Scan for the cell matching the given text and deliver its (x, y) coordinate at center. 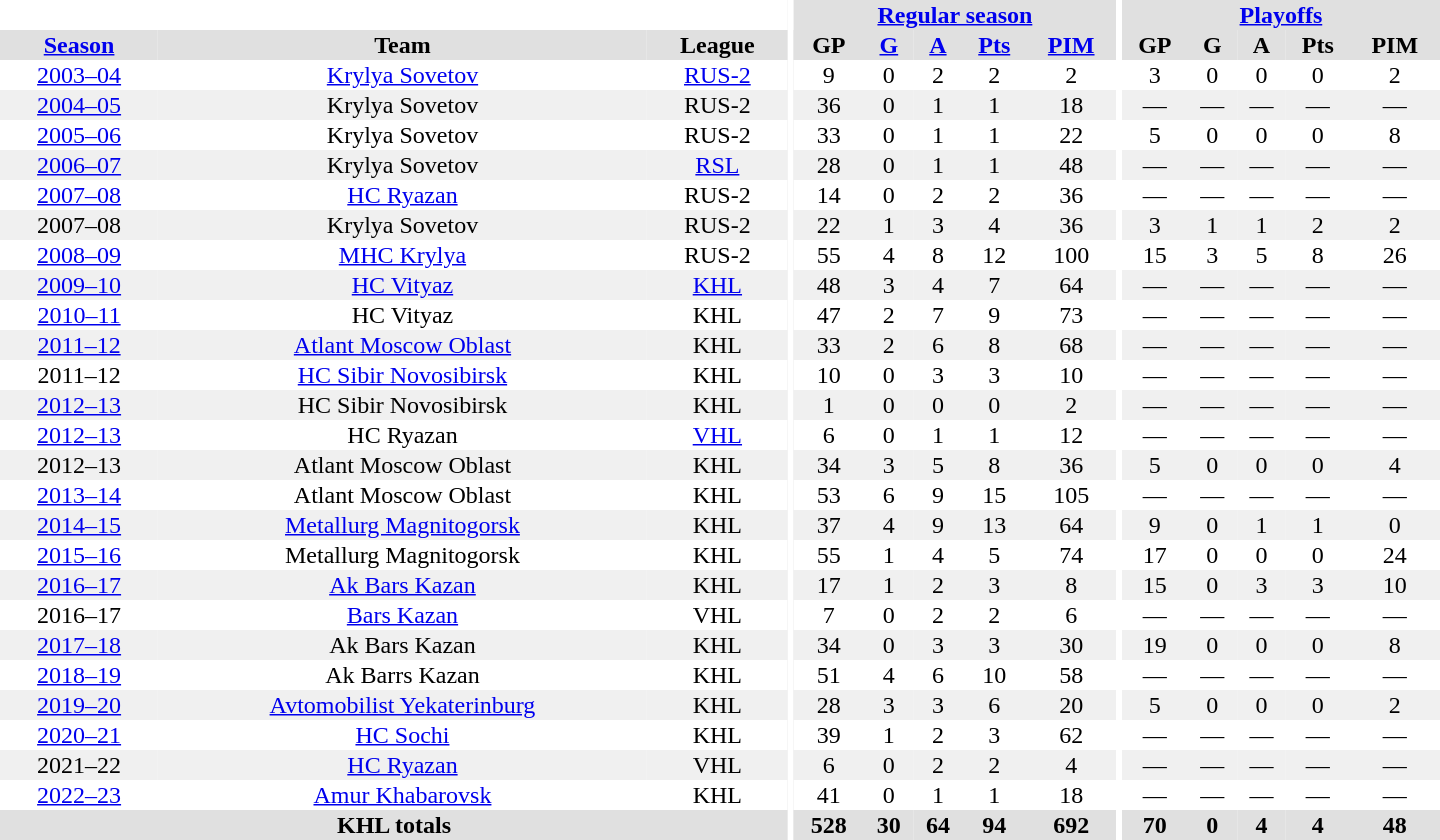
74 (1071, 555)
2003–04 (79, 75)
105 (1071, 495)
2019–20 (79, 705)
2010–11 (79, 315)
RSL (718, 165)
2009–10 (79, 285)
2017–18 (79, 645)
Ak Barrs Kazan (402, 675)
2013–14 (79, 495)
73 (1071, 315)
47 (828, 315)
70 (1155, 825)
KHL totals (394, 825)
2021–22 (79, 765)
Bars Kazan (402, 615)
HC Sochi (402, 735)
68 (1071, 345)
Amur Khabarovsk (402, 795)
24 (1395, 555)
51 (828, 675)
MHC Krylya (402, 255)
Playoffs (1281, 15)
2015–16 (79, 555)
20 (1071, 705)
2006–07 (79, 165)
Regular season (954, 15)
58 (1071, 675)
2005–06 (79, 135)
2022–23 (79, 795)
100 (1071, 255)
26 (1395, 255)
Avtomobilist Yekaterinburg (402, 705)
62 (1071, 735)
39 (828, 735)
2020–21 (79, 735)
2014–15 (79, 525)
13 (994, 525)
19 (1155, 645)
528 (828, 825)
Team (402, 45)
692 (1071, 825)
53 (828, 495)
41 (828, 795)
League (718, 45)
94 (994, 825)
2004–05 (79, 105)
37 (828, 525)
14 (828, 195)
Season (79, 45)
2018–19 (79, 675)
2008–09 (79, 255)
